Detect which cell encompasses the target text, then output its [X, Y] center coordinate. 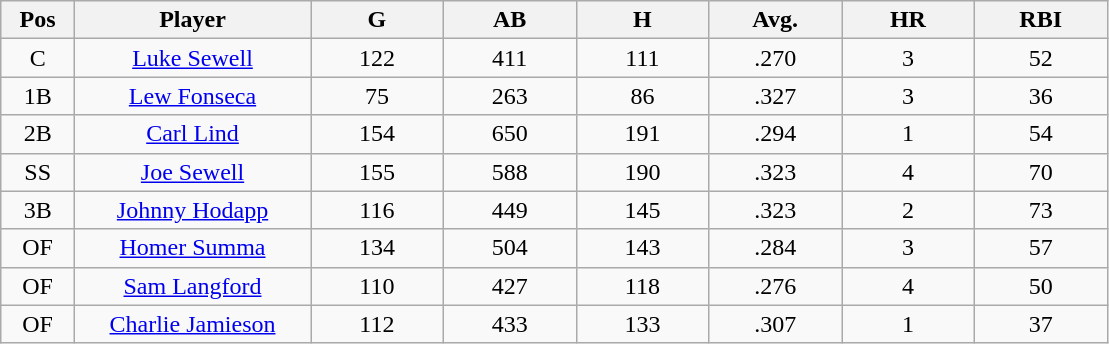
Pos [38, 20]
H [642, 20]
50 [1040, 286]
118 [642, 286]
SS [38, 172]
155 [378, 172]
.327 [776, 96]
433 [510, 324]
73 [1040, 210]
134 [378, 248]
110 [378, 286]
36 [1040, 96]
HR [908, 20]
Joe Sewell [193, 172]
.270 [776, 58]
449 [510, 210]
588 [510, 172]
263 [510, 96]
145 [642, 210]
57 [1040, 248]
650 [510, 134]
411 [510, 58]
3B [38, 210]
.276 [776, 286]
133 [642, 324]
86 [642, 96]
54 [1040, 134]
427 [510, 286]
75 [378, 96]
52 [1040, 58]
504 [510, 248]
.307 [776, 324]
37 [1040, 324]
RBI [1040, 20]
Avg. [776, 20]
Carl Lind [193, 134]
70 [1040, 172]
154 [378, 134]
.284 [776, 248]
190 [642, 172]
Homer Summa [193, 248]
Charlie Jamieson [193, 324]
143 [642, 248]
Player [193, 20]
122 [378, 58]
Johnny Hodapp [193, 210]
1B [38, 96]
G [378, 20]
C [38, 58]
.294 [776, 134]
2 [908, 210]
111 [642, 58]
AB [510, 20]
Luke Sewell [193, 58]
191 [642, 134]
112 [378, 324]
116 [378, 210]
Sam Langford [193, 286]
2B [38, 134]
Lew Fonseca [193, 96]
